Output the (X, Y) coordinate of the center of the cell containing the given text.  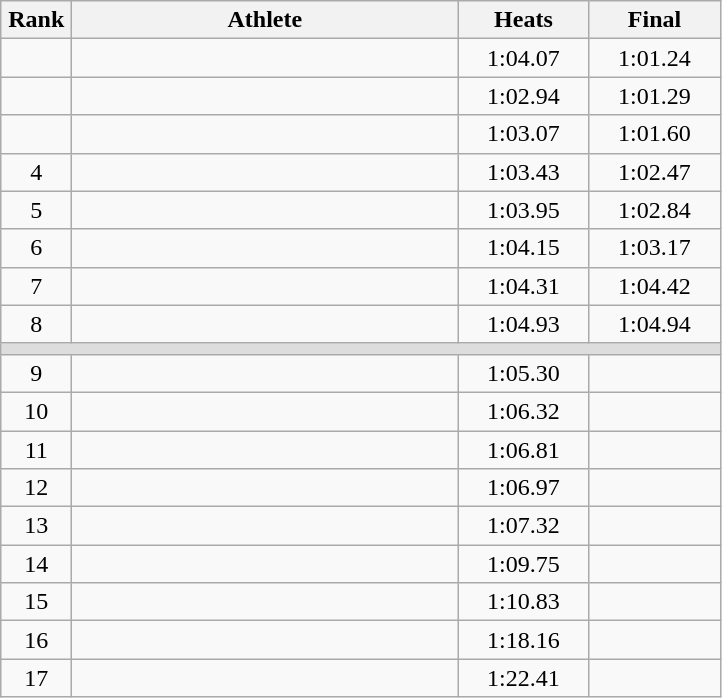
10 (36, 411)
16 (36, 640)
1:04.15 (524, 248)
1:22.41 (524, 678)
1:06.32 (524, 411)
1:03.43 (524, 172)
8 (36, 324)
1:02.47 (654, 172)
14 (36, 564)
1:03.07 (524, 134)
1:06.81 (524, 449)
1:09.75 (524, 564)
11 (36, 449)
1:04.07 (524, 58)
Athlete (265, 20)
1:07.32 (524, 526)
1:06.97 (524, 488)
Final (654, 20)
4 (36, 172)
1:02.94 (524, 96)
15 (36, 602)
6 (36, 248)
12 (36, 488)
1:05.30 (524, 373)
7 (36, 286)
Heats (524, 20)
Rank (36, 20)
1:04.94 (654, 324)
1:01.60 (654, 134)
17 (36, 678)
1:02.84 (654, 210)
13 (36, 526)
1:10.83 (524, 602)
1:18.16 (524, 640)
1:03.17 (654, 248)
1:03.95 (524, 210)
5 (36, 210)
9 (36, 373)
1:04.42 (654, 286)
1:01.29 (654, 96)
1:01.24 (654, 58)
1:04.31 (524, 286)
1:04.93 (524, 324)
